Return the (X, Y) coordinate for the center point of the cell that contains the specified text.  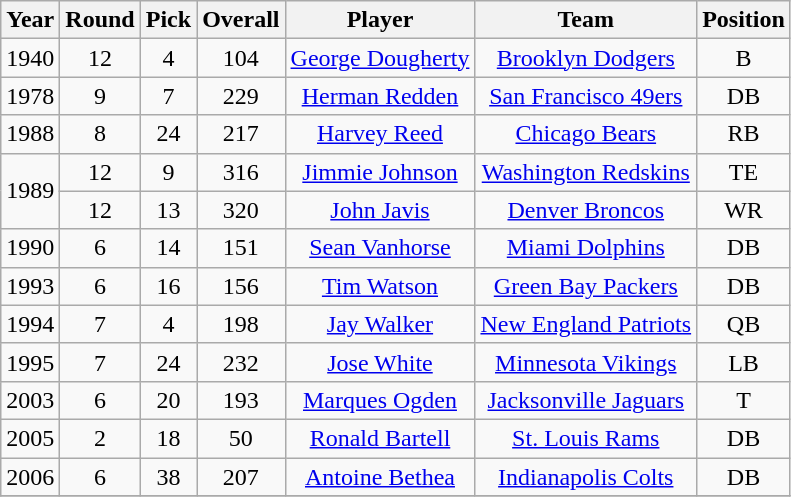
Antoine Bethea (380, 477)
104 (241, 58)
229 (241, 96)
156 (241, 286)
151 (241, 248)
198 (241, 324)
Overall (241, 20)
13 (168, 210)
18 (168, 438)
1988 (30, 134)
2006 (30, 477)
Jose White (380, 362)
207 (241, 477)
316 (241, 172)
Team (586, 20)
217 (241, 134)
1995 (30, 362)
38 (168, 477)
2 (100, 438)
TE (744, 172)
Minnesota Vikings (586, 362)
1940 (30, 58)
14 (168, 248)
RB (744, 134)
Chicago Bears (586, 134)
Green Bay Packers (586, 286)
8 (100, 134)
Indianapolis Colts (586, 477)
Ronald Bartell (380, 438)
1994 (30, 324)
LB (744, 362)
193 (241, 400)
Herman Redden (380, 96)
Position (744, 20)
T (744, 400)
John Javis (380, 210)
50 (241, 438)
320 (241, 210)
Washington Redskins (586, 172)
Brooklyn Dodgers (586, 58)
Sean Vanhorse (380, 248)
Pick (168, 20)
Tim Watson (380, 286)
Jacksonville Jaguars (586, 400)
1978 (30, 96)
232 (241, 362)
2005 (30, 438)
Player (380, 20)
Harvey Reed (380, 134)
1990 (30, 248)
Jay Walker (380, 324)
George Dougherty (380, 58)
Year (30, 20)
1993 (30, 286)
16 (168, 286)
Round (100, 20)
Marques Ogden (380, 400)
New England Patriots (586, 324)
2003 (30, 400)
QB (744, 324)
B (744, 58)
San Francisco 49ers (586, 96)
WR (744, 210)
Denver Broncos (586, 210)
Jimmie Johnson (380, 172)
St. Louis Rams (586, 438)
Miami Dolphins (586, 248)
1989 (30, 191)
20 (168, 400)
